Return the (x, y) coordinate for the center point of the cell that contains the specified text.  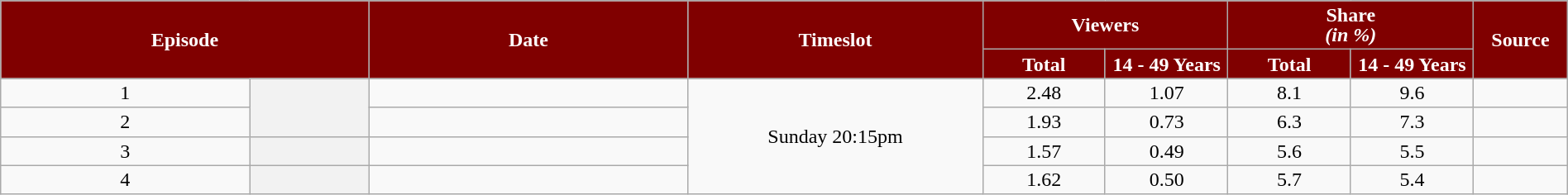
4 (126, 180)
1.93 (1044, 122)
1 (126, 93)
0.73 (1166, 122)
Date (528, 40)
8.1 (1289, 93)
1.57 (1044, 150)
3 (126, 150)
2 (126, 122)
0.50 (1166, 180)
Timeslot (835, 40)
Share(in %) (1351, 25)
1.62 (1044, 180)
5.5 (1412, 150)
2.48 (1044, 93)
Viewers (1105, 25)
Episode (185, 40)
Source (1521, 40)
6.3 (1289, 122)
5.6 (1289, 150)
9.6 (1412, 93)
Sunday 20:15pm (835, 136)
5.4 (1412, 180)
1.07 (1166, 93)
7.3 (1412, 122)
5.7 (1289, 180)
0.49 (1166, 150)
